Search for the cell housing the specified text and yield its [X, Y] center coordinate. 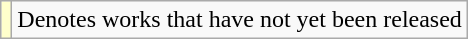
Denotes works that have not yet been released [240, 20]
